Locate the cell with the specified text and output its (X, Y) center coordinate. 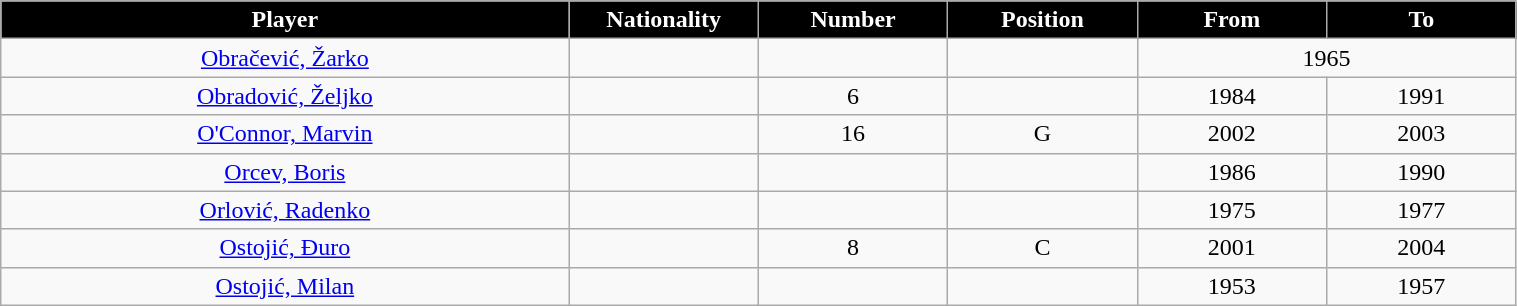
Obradović, Željko (285, 96)
Nationality (664, 20)
Ostojić, Đuro (285, 248)
2004 (1422, 248)
G (1042, 134)
1965 (1326, 58)
2001 (1232, 248)
16 (852, 134)
Orlović, Radenko (285, 210)
Ostojić, Milan (285, 286)
C (1042, 248)
Player (285, 20)
2002 (1232, 134)
1984 (1232, 96)
From (1232, 20)
1990 (1422, 172)
1986 (1232, 172)
To (1422, 20)
Orcev, Boris (285, 172)
Position (1042, 20)
1977 (1422, 210)
1991 (1422, 96)
Obračević, Žarko (285, 58)
1957 (1422, 286)
8 (852, 248)
1953 (1232, 286)
6 (852, 96)
Number (852, 20)
O'Connor, Marvin (285, 134)
1975 (1232, 210)
2003 (1422, 134)
